Capture the cell that displays the provided text and extract its (X, Y) central coordinate. 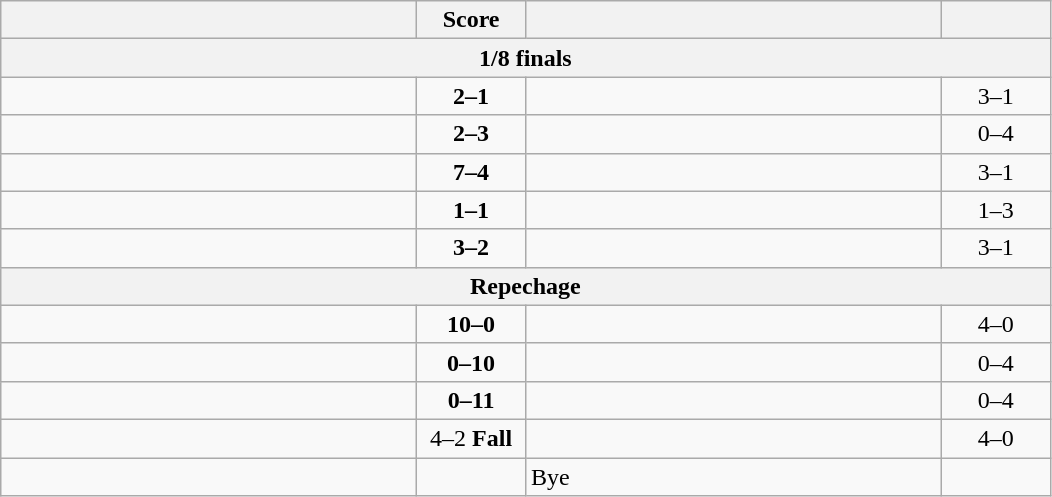
7–4 (472, 172)
0–10 (472, 362)
Bye (733, 477)
1–1 (472, 210)
0–11 (472, 400)
1/8 finals (526, 58)
Score (472, 20)
3–2 (472, 248)
4–2 Fall (472, 438)
2–3 (472, 134)
Repechage (526, 286)
2–1 (472, 96)
1–3 (996, 210)
10–0 (472, 324)
